Extract the (X, Y) coordinate from the center of the cell holding the provided text.  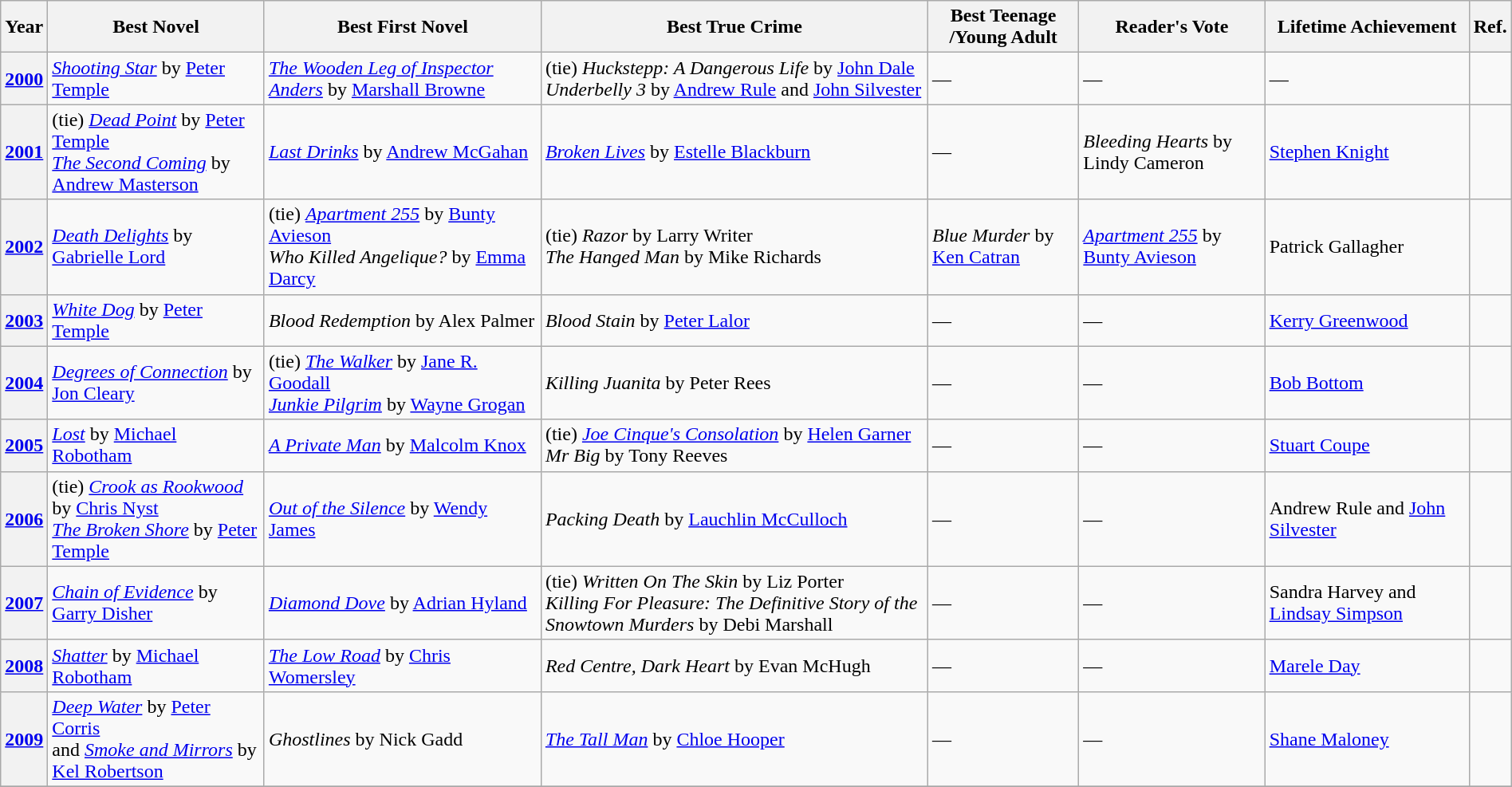
Reader's Vote (1172, 27)
Best True Crime (734, 27)
(tie) Razor by Larry Writer The Hanged Man by Mike Richards (734, 247)
(tie) Huckstepp: A Dangerous Life by John Dale Underbelly 3 by Andrew Rule and John Silvester (734, 78)
Bob Bottom (1367, 383)
(tie) Apartment 255 by Bunty Avieson Who Killed Angelique? by Emma Darcy (402, 247)
Lost by Michael Robotham (156, 445)
(tie) Joe Cinque's Consolation by Helen Garner Mr Big by Tony Reeves (734, 445)
Deep Water by Peter Corrisand Smoke and Mirrors by Kel Robertson (156, 738)
Killing Juanita by Peter Rees (734, 383)
Shane Maloney (1367, 738)
2008 (24, 665)
(tie) Dead Point by Peter TempleThe Second Coming by Andrew Masterson (156, 151)
Out of the Silence by Wendy James (402, 518)
Broken Lives by Estelle Blackburn (734, 151)
2000 (24, 78)
The Low Road by Chris Womersley (402, 665)
Year (24, 27)
Best Novel (156, 27)
2007 (24, 603)
Lifetime Achievement (1367, 27)
Red Centre, Dark Heart by Evan McHugh (734, 665)
Degrees of Connection by Jon Cleary (156, 383)
Sandra Harvey and Lindsay Simpson (1367, 603)
2001 (24, 151)
Last Drinks by Andrew McGahan (402, 151)
The Wooden Leg of Inspector Anders by Marshall Browne (402, 78)
White Dog by Peter Temple (156, 321)
Shatter by Michael Robotham (156, 665)
Ref. (1490, 27)
Shooting Star by Peter Temple (156, 78)
2002 (24, 247)
(tie) The Walker by Jane R. GoodallJunkie Pilgrim by Wayne Grogan (402, 383)
2006 (24, 518)
Patrick Gallagher (1367, 247)
Bleeding Hearts by Lindy Cameron (1172, 151)
Death Delights by Gabrielle Lord (156, 247)
Packing Death by Lauchlin McCulloch (734, 518)
2003 (24, 321)
Chain of Evidence by Garry Disher (156, 603)
2009 (24, 738)
(tie) Written On The Skin by Liz Porter Killing For Pleasure: The Definitive Story of the Snowtown Murders by Debi Marshall (734, 603)
Best Teenage /Young Adult (1003, 27)
Stephen Knight (1367, 151)
Blood Redemption by Alex Palmer (402, 321)
The Tall Man by Chloe Hooper (734, 738)
A Private Man by Malcolm Knox (402, 445)
(tie) Crook as Rookwood by Chris Nyst The Broken Shore by Peter Temple (156, 518)
Stuart Coupe (1367, 445)
Blood Stain by Peter Lalor (734, 321)
Kerry Greenwood (1367, 321)
2005 (24, 445)
Best First Novel (402, 27)
Diamond Dove by Adrian Hyland (402, 603)
Blue Murder by Ken Catran (1003, 247)
Ghostlines by Nick Gadd (402, 738)
Andrew Rule and John Silvester (1367, 518)
2004 (24, 383)
Apartment 255 by Bunty Avieson (1172, 247)
Marele Day (1367, 665)
